From the cell containing the given text, extract its center point as [X, Y] coordinate. 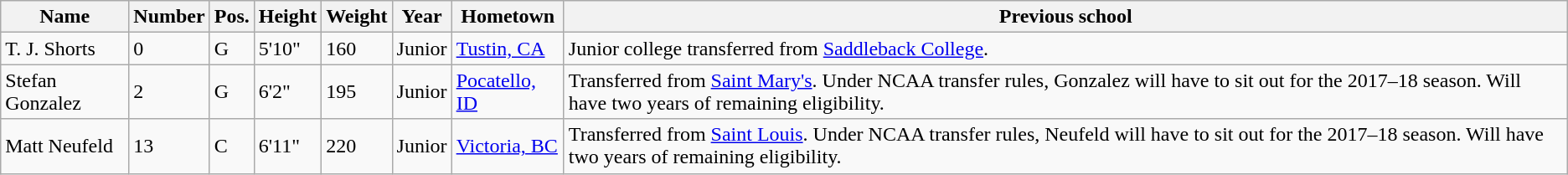
Tustin, CA [508, 49]
Number [169, 17]
Weight [357, 17]
6'11" [287, 146]
6'2" [287, 92]
13 [169, 146]
0 [169, 49]
Pocatello, ID [508, 92]
Year [422, 17]
Victoria, BC [508, 146]
Hometown [508, 17]
220 [357, 146]
195 [357, 92]
Name [65, 17]
5'10" [287, 49]
Junior college transferred from Saddleback College. [1065, 49]
Previous school [1065, 17]
Pos. [231, 17]
C [231, 146]
160 [357, 49]
2 [169, 92]
Height [287, 17]
Matt Neufeld [65, 146]
T. J. Shorts [65, 49]
Stefan Gonzalez [65, 92]
